Extract the (x, y) coordinate from the center of the cell holding the provided text.  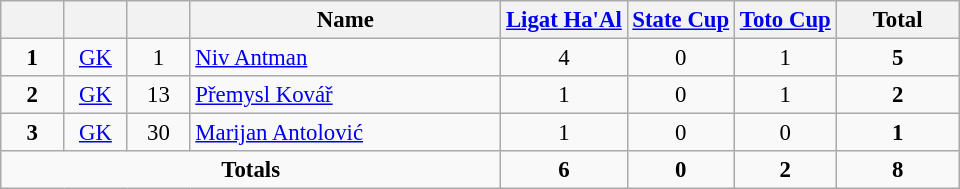
5 (898, 58)
13 (158, 95)
8 (898, 170)
Marijan Antolović (346, 133)
30 (158, 133)
Total (898, 20)
3 (32, 133)
4 (564, 58)
State Cup (680, 20)
Niv Antman (346, 58)
Name (346, 20)
Přemysl Kovář (346, 95)
6 (564, 170)
Ligat Ha'Al (564, 20)
Totals (251, 170)
Toto Cup (785, 20)
